Identify which cell holds the provided text, then report its (X, Y) central coordinate. 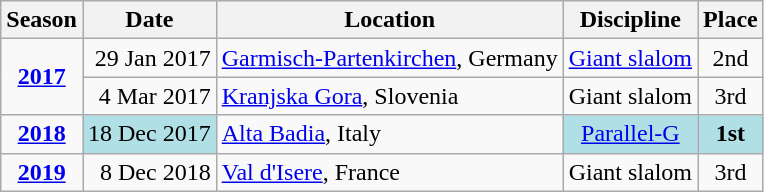
Place (731, 20)
Season (42, 20)
4 Mar 2017 (149, 96)
Location (390, 20)
29 Jan 2017 (149, 58)
2018 (42, 134)
Val d'Isere, France (390, 172)
Parallel-G (630, 134)
Kranjska Gora, Slovenia (390, 96)
8 Dec 2018 (149, 172)
2nd (731, 58)
18 Dec 2017 (149, 134)
2017 (42, 77)
2019 (42, 172)
1st (731, 134)
Discipline (630, 20)
Garmisch-Partenkirchen, Germany (390, 58)
Date (149, 20)
Alta Badia, Italy (390, 134)
